Return the (X, Y) coordinate for the center point of the cell that contains the specified text.  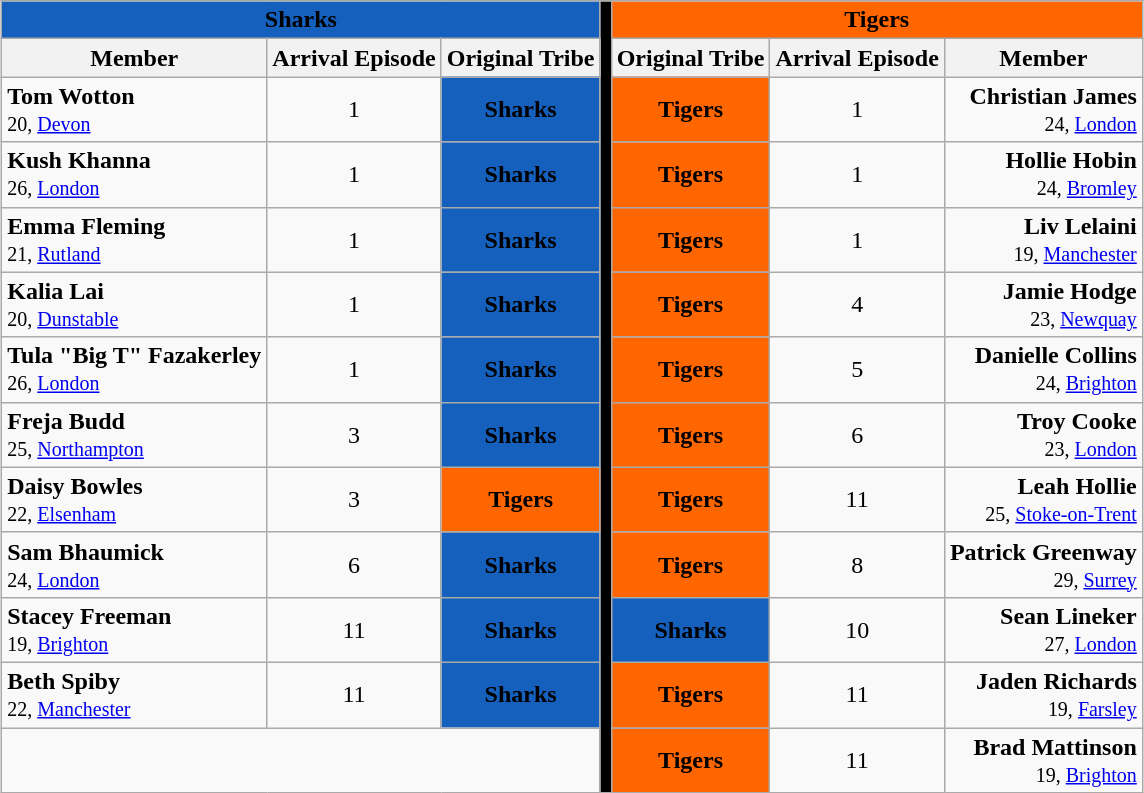
Tom Wotton20, Devon (134, 110)
Tula "Big T" Fazakerley26, London (134, 370)
5 (857, 370)
Emma Fleming21, Rutland (134, 240)
Christian James24, London (1043, 110)
10 (857, 630)
Danielle Collins24, Brighton (1043, 370)
Daisy Bowles22, Elsenham (134, 500)
Kush Khanna26, London (134, 174)
Sean Lineker27, London (1043, 630)
Patrick Greenway29, Surrey (1043, 564)
Stacey Freeman19, Brighton (134, 630)
Liv Lelaini19, Manchester (1043, 240)
Jaden Richards19, Farsley (1043, 694)
Sam Bhaumick24, London (134, 564)
Freja Budd25, Northampton (134, 434)
Jamie Hodge23, Newquay (1043, 304)
8 (857, 564)
4 (857, 304)
Troy Cooke23, London (1043, 434)
Kalia Lai20, Dunstable (134, 304)
Hollie Hobin24, Bromley (1043, 174)
Brad Mattinson19, Brighton (1043, 760)
Leah Hollie25, Stoke-on-Trent (1043, 500)
Beth Spiby22, Manchester (134, 694)
